Pinpoint the cell where the given text exists, returning its [x, y] midpoint coordinate. 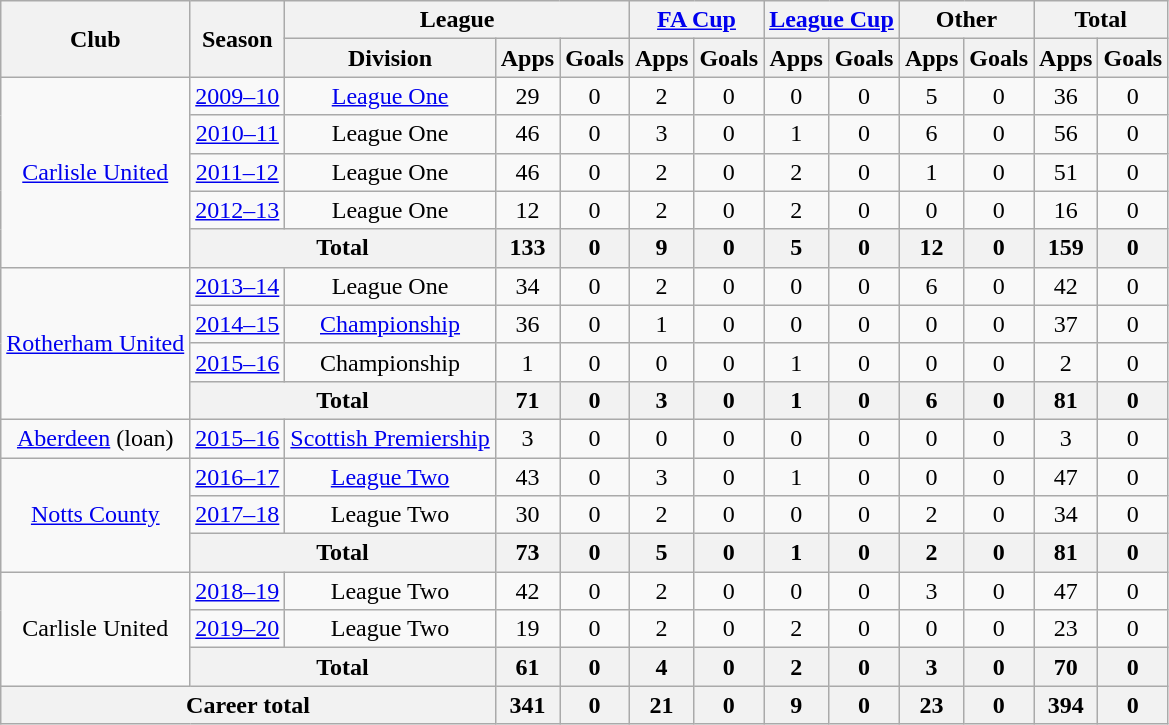
2019–20 [238, 629]
2012–13 [238, 210]
Club [96, 39]
394 [1066, 705]
Notts County [96, 515]
16 [1066, 210]
61 [527, 667]
2013–14 [238, 286]
71 [527, 400]
Other [966, 20]
FA Cup [696, 20]
21 [661, 705]
2011–12 [238, 172]
Division [390, 58]
19 [527, 629]
133 [527, 248]
2017–18 [238, 515]
2018–19 [238, 591]
29 [527, 96]
4 [661, 667]
30 [527, 515]
Aberdeen (loan) [96, 438]
Season [238, 39]
League Cup [832, 20]
2016–17 [238, 477]
Rotherham United [96, 343]
43 [527, 477]
Career total [248, 705]
73 [527, 553]
159 [1066, 248]
341 [527, 705]
2010–11 [238, 134]
League [458, 20]
2009–10 [238, 96]
2014–15 [238, 324]
51 [1066, 172]
70 [1066, 667]
Scottish Premiership [390, 438]
37 [1066, 324]
56 [1066, 134]
